Find where the given text appears and provide that cell's center as [x, y] coordinate. 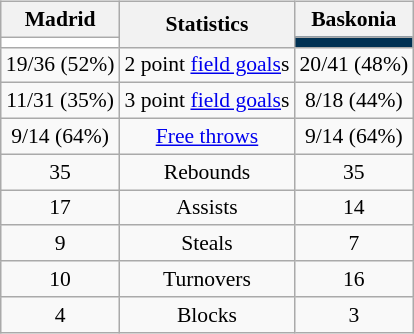
Statistics [206, 24]
Steals [206, 243]
4 [60, 314]
3 point field goalss [206, 101]
Blocks [206, 314]
16 [354, 279]
Free throws [206, 136]
3 [354, 314]
7 [354, 243]
14 [354, 208]
Madrid [60, 19]
20/41 (48%) [354, 65]
17 [60, 208]
9 [60, 243]
19/36 (52%) [60, 65]
8/18 (44%) [354, 101]
Assists [206, 208]
2 point field goalss [206, 65]
10 [60, 279]
Baskonia [354, 19]
11/31 (35%) [60, 101]
Rebounds [206, 172]
Turnovers [206, 279]
